Return the [X, Y] coordinate for the center point of the cell that contains the specified text.  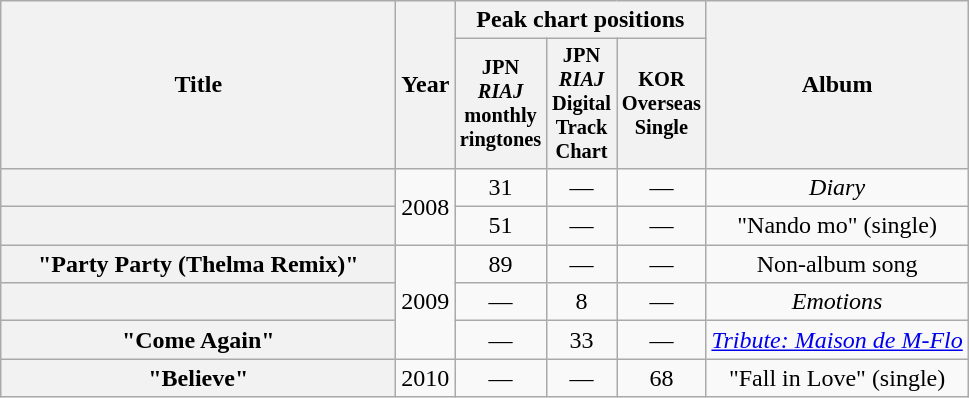
8 [582, 302]
JPN RIAJDigitalTrackChart [582, 104]
89 [500, 264]
Peak chart positions [580, 20]
"Come Again" [198, 340]
33 [582, 340]
Year [426, 85]
KOROverseasSingle [662, 104]
Title [198, 85]
Album [837, 85]
31 [500, 187]
51 [500, 226]
2008 [426, 206]
Diary [837, 187]
68 [662, 378]
Non-album song [837, 264]
Tribute: Maison de M-Flo [837, 340]
2010 [426, 378]
JPN RIAJmonthlyringtones [500, 104]
"Believe" [198, 378]
Emotions [837, 302]
"Party Party (Thelma Remix)" [198, 264]
"Nando mo" (single) [837, 226]
"Fall in Love" (single) [837, 378]
2009 [426, 302]
